Capture the cell that displays the provided text and extract its (x, y) central coordinate. 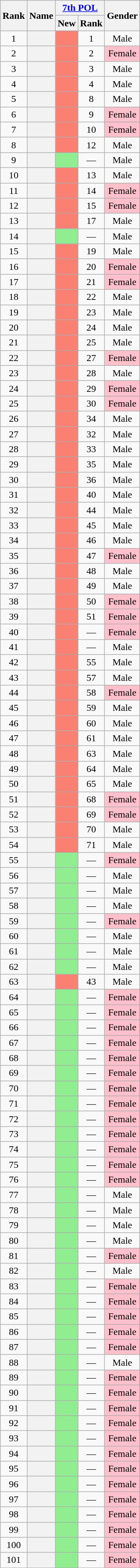
11 (14, 191)
7th POL (80, 8)
16 (14, 267)
New (67, 23)
79 (14, 1225)
99 (14, 1530)
93 (14, 1438)
95 (14, 1469)
100 (14, 1545)
82 (14, 1271)
52 (14, 814)
7 (14, 130)
42 (14, 662)
77 (14, 1195)
96 (14, 1484)
Gender (122, 16)
89 (14, 1377)
94 (14, 1454)
78 (14, 1210)
80 (14, 1241)
67 (14, 1043)
91 (14, 1408)
62 (14, 967)
37 (14, 586)
76 (14, 1180)
90 (14, 1392)
92 (14, 1423)
41 (14, 647)
75 (14, 1165)
31 (14, 495)
87 (14, 1347)
88 (14, 1362)
56 (14, 875)
53 (14, 830)
54 (14, 845)
97 (14, 1499)
66 (14, 1027)
39 (14, 616)
98 (14, 1514)
83 (14, 1286)
38 (14, 601)
85 (14, 1317)
101 (14, 1560)
73 (14, 1134)
74 (14, 1149)
72 (14, 1119)
6 (14, 114)
Name (41, 16)
26 (14, 419)
81 (14, 1256)
18 (14, 297)
5 (14, 99)
84 (14, 1301)
86 (14, 1332)
